Return the (x, y) coordinate for the center point of the cell that contains the specified text.  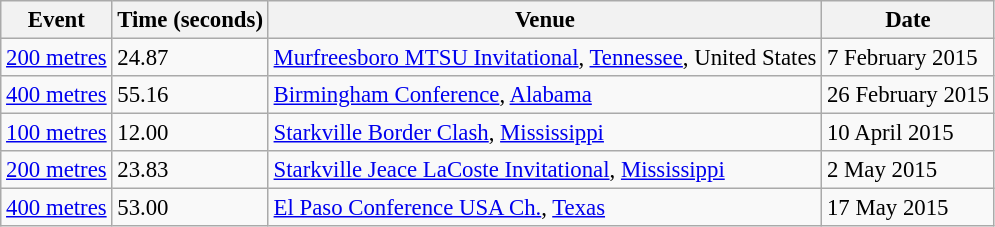
17 May 2015 (908, 208)
Murfreesboro MTSU Invitational, Tennessee, United States (544, 58)
Birmingham Conference, Alabama (544, 95)
7 February 2015 (908, 58)
Starkville Border Clash, Mississippi (544, 133)
24.87 (190, 58)
Time (seconds) (190, 20)
10 April 2015 (908, 133)
2 May 2015 (908, 170)
23.83 (190, 170)
53.00 (190, 208)
100 metres (56, 133)
Venue (544, 20)
12.00 (190, 133)
Starkville Jeace LaCoste Invitational, Mississippi (544, 170)
26 February 2015 (908, 95)
Date (908, 20)
Event (56, 20)
55.16 (190, 95)
El Paso Conference USA Ch., Texas (544, 208)
